Return [X, Y] of the center of cell containing provided text 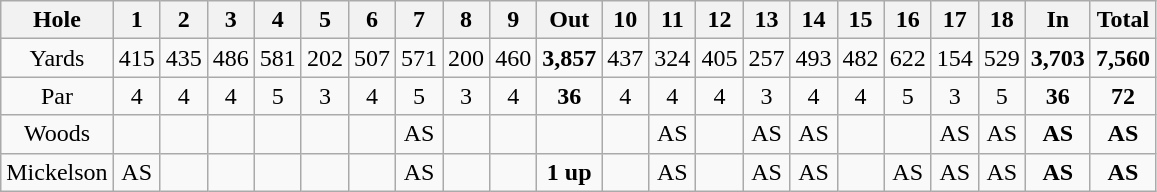
Yards [57, 58]
Hole [57, 20]
202 [324, 58]
460 [514, 58]
Out [570, 20]
16 [908, 20]
405 [720, 58]
200 [466, 58]
72 [1122, 96]
Woods [57, 134]
7 [420, 20]
18 [1002, 20]
12 [720, 20]
2 [184, 20]
529 [1002, 58]
10 [626, 20]
9 [514, 20]
257 [766, 58]
17 [954, 20]
581 [278, 58]
8 [466, 20]
435 [184, 58]
15 [860, 20]
13 [766, 20]
Mickelson [57, 172]
Par [57, 96]
415 [136, 58]
3,703 [1058, 58]
1 up [570, 172]
493 [814, 58]
324 [672, 58]
437 [626, 58]
571 [420, 58]
Total [1122, 20]
1 [136, 20]
507 [372, 58]
482 [860, 58]
6 [372, 20]
486 [230, 58]
In [1058, 20]
14 [814, 20]
7,560 [1122, 58]
3,857 [570, 58]
622 [908, 58]
154 [954, 58]
11 [672, 20]
